Locate the cell with the specified text and output its (x, y) center coordinate. 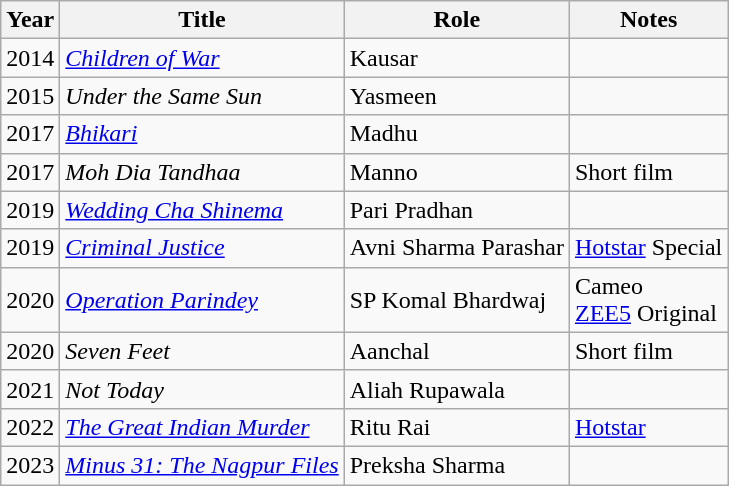
Aliah Rupawala (456, 389)
The Great Indian Murder (202, 427)
Children of War (202, 58)
Title (202, 20)
Pari Pradhan (456, 210)
Operation Parindey (202, 300)
Seven Feet (202, 351)
Minus 31: The Nagpur Files (202, 465)
Role (456, 20)
Yasmeen (456, 96)
Avni Sharma Parashar (456, 248)
Year (30, 20)
Not Today (202, 389)
2015 (30, 96)
Bhikari (202, 134)
CameoZEE5 Original (648, 300)
2014 (30, 58)
Moh Dia Tandhaa (202, 172)
Madhu (456, 134)
Kausar (456, 58)
Manno (456, 172)
2022 (30, 427)
Notes (648, 20)
Wedding Cha Shinema (202, 210)
Under the Same Sun (202, 96)
Criminal Justice (202, 248)
Hotstar Special (648, 248)
Hotstar (648, 427)
SP Komal Bhardwaj (456, 300)
Preksha Sharma (456, 465)
2021 (30, 389)
Ritu Rai (456, 427)
2023 (30, 465)
Aanchal (456, 351)
